For the text-containing cell, return its midpoint in (x, y) coordinate format. 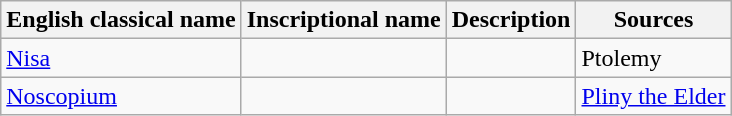
English classical name (121, 20)
Sources (654, 20)
Ptolemy (654, 58)
Nisa (121, 58)
Noscopium (121, 96)
Inscriptional name (344, 20)
Description (511, 20)
Pliny the Elder (654, 96)
